Search for the cell housing the specified text and yield its (X, Y) center coordinate. 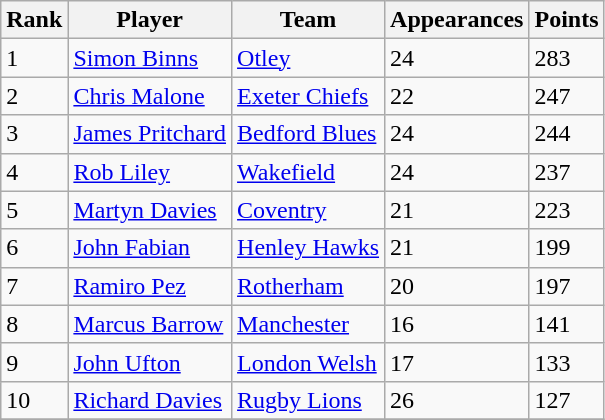
Bedford Blues (308, 134)
3 (34, 134)
26 (457, 400)
Team (308, 20)
4 (34, 172)
283 (566, 58)
Simon Binns (150, 58)
244 (566, 134)
10 (34, 400)
199 (566, 248)
Richard Davies (150, 400)
133 (566, 362)
Martyn Davies (150, 210)
Marcus Barrow (150, 324)
James Pritchard (150, 134)
Appearances (457, 20)
5 (34, 210)
2 (34, 96)
London Welsh (308, 362)
20 (457, 286)
Henley Hawks (308, 248)
John Fabian (150, 248)
Wakefield (308, 172)
Rob Liley (150, 172)
6 (34, 248)
247 (566, 96)
223 (566, 210)
1 (34, 58)
Points (566, 20)
8 (34, 324)
Ramiro Pez (150, 286)
Exeter Chiefs (308, 96)
Manchester (308, 324)
Rugby Lions (308, 400)
Chris Malone (150, 96)
Player (150, 20)
7 (34, 286)
Coventry (308, 210)
127 (566, 400)
237 (566, 172)
16 (457, 324)
Rank (34, 20)
141 (566, 324)
Otley (308, 58)
9 (34, 362)
John Ufton (150, 362)
22 (457, 96)
197 (566, 286)
Rotherham (308, 286)
17 (457, 362)
